From the cell containing the given text, extract its center point as [x, y] coordinate. 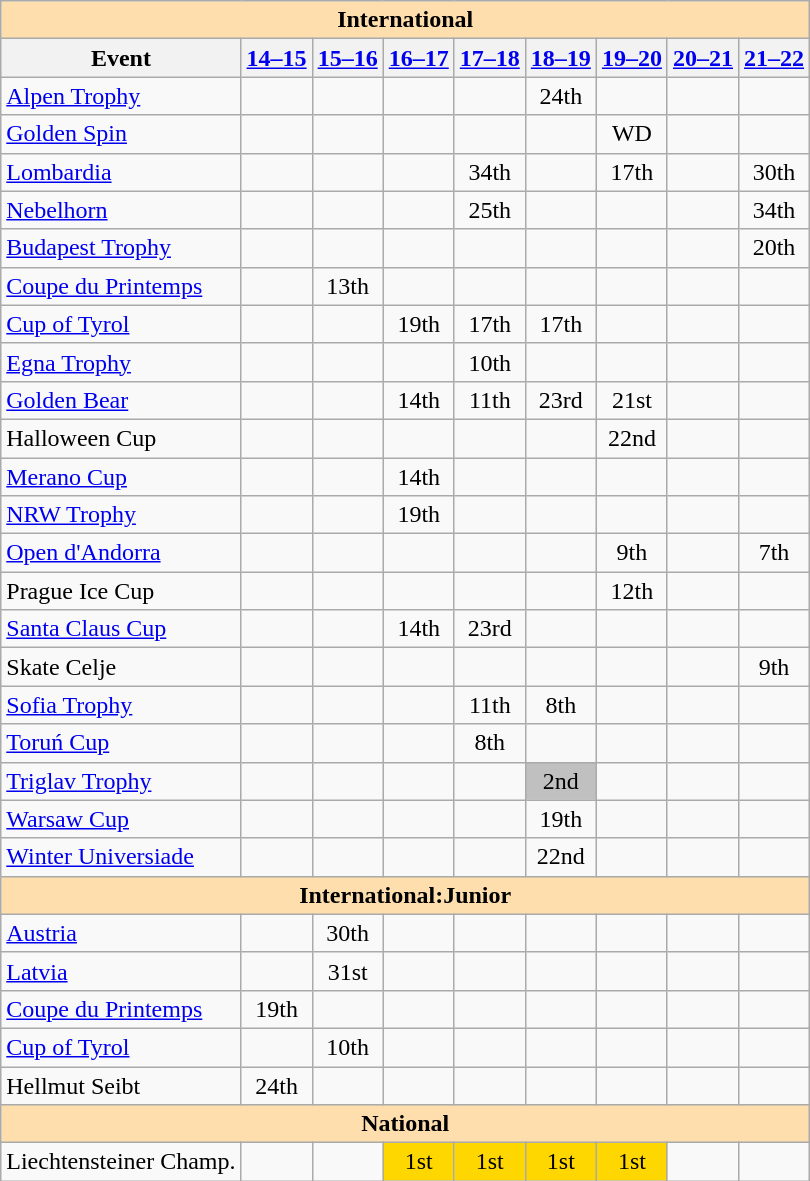
25th [490, 210]
21–22 [774, 58]
International [406, 20]
16–17 [418, 58]
WD [632, 134]
Egna Trophy [121, 362]
14–15 [276, 58]
Open d'Andorra [121, 553]
Toruń Cup [121, 743]
Lombardia [121, 172]
Triglav Trophy [121, 781]
Golden Bear [121, 400]
Halloween Cup [121, 438]
21st [632, 400]
Skate Celje [121, 667]
2nd [560, 781]
Winter Universiade [121, 857]
Nebelhorn [121, 210]
Event [121, 58]
Warsaw Cup [121, 819]
Santa Claus Cup [121, 629]
Merano Cup [121, 477]
15–16 [348, 58]
NRW Trophy [121, 515]
Alpen Trophy [121, 96]
Prague Ice Cup [121, 591]
7th [774, 553]
12th [632, 591]
Austria [121, 933]
International:Junior [406, 895]
Latvia [121, 971]
Sofia Trophy [121, 705]
31st [348, 971]
Golden Spin [121, 134]
Liechtensteiner Champ. [121, 1162]
13th [348, 286]
18–19 [560, 58]
20–21 [702, 58]
20th [774, 248]
Budapest Trophy [121, 248]
17–18 [490, 58]
19–20 [632, 58]
National [406, 1124]
Hellmut Seibt [121, 1085]
